Identify which cell holds the provided text, then report its (X, Y) central coordinate. 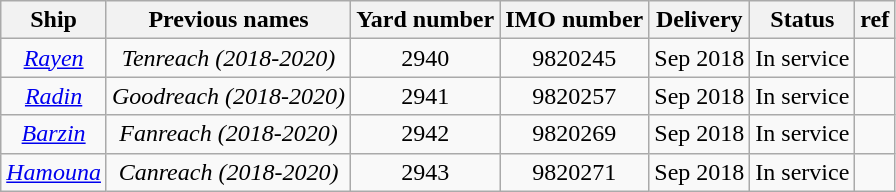
2941 (426, 96)
2942 (426, 134)
9820269 (574, 134)
Barzin (54, 134)
9820257 (574, 96)
Goodreach (2018-2020) (228, 96)
ref (875, 20)
Hamouna (54, 172)
2940 (426, 58)
2943 (426, 172)
Delivery (700, 20)
9820245 (574, 58)
IMO number (574, 20)
Ship (54, 20)
Yard number (426, 20)
Canreach (2018-2020) (228, 172)
Fanreach (2018-2020) (228, 134)
Rayen (54, 58)
Tenreach (2018-2020) (228, 58)
Previous names (228, 20)
Radin (54, 96)
Status (802, 20)
9820271 (574, 172)
